Capture the cell that displays the provided text and extract its [X, Y] central coordinate. 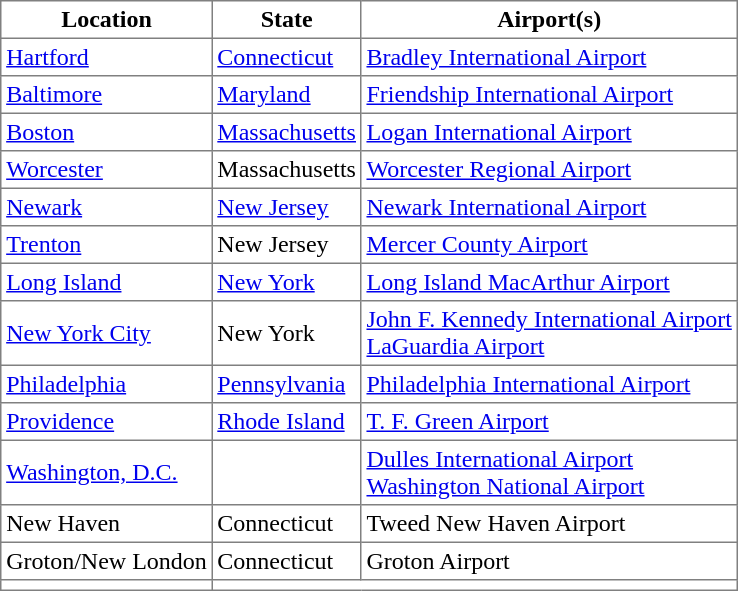
Trenton [106, 245]
New Haven [106, 524]
Location [106, 20]
Tweed New Haven Airport [549, 524]
Worcester [106, 170]
Newark International Airport [549, 207]
Baltimore [106, 95]
New York City [106, 333]
Mercer County Airport [549, 245]
State [286, 20]
Airport(s) [549, 20]
Philadelphia International Airport [549, 384]
Washington, D.C. [106, 472]
Boston [106, 132]
Groton Airport [549, 561]
Pennsylvania [286, 384]
Groton/New London [106, 561]
Hartford [106, 57]
Worcester Regional Airport [549, 170]
Philadelphia [106, 384]
Logan International Airport [549, 132]
John F. Kennedy International AirportLaGuardia Airport [549, 333]
Bradley International Airport [549, 57]
Rhode Island [286, 422]
Long Island MacArthur Airport [549, 282]
Dulles International AirportWashington National Airport [549, 472]
Long Island [106, 282]
Providence [106, 422]
Newark [106, 207]
Friendship International Airport [549, 95]
T. F. Green Airport [549, 422]
Maryland [286, 95]
